Determine the (x, y) coordinate at the center of the cell enclosing the given text.  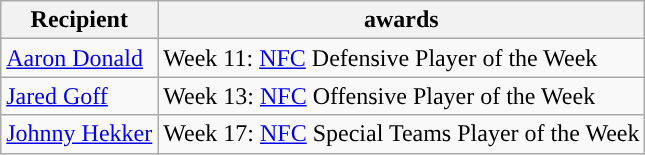
Recipient (80, 20)
Week 17: NFC Special Teams Player of the Week (402, 134)
Aaron Donald (80, 58)
Week 13: NFC Offensive Player of the Week (402, 96)
Johnny Hekker (80, 134)
awards (402, 20)
Week 11: NFC Defensive Player of the Week (402, 58)
Jared Goff (80, 96)
